For the text-containing cell, return its midpoint in (x, y) coordinate format. 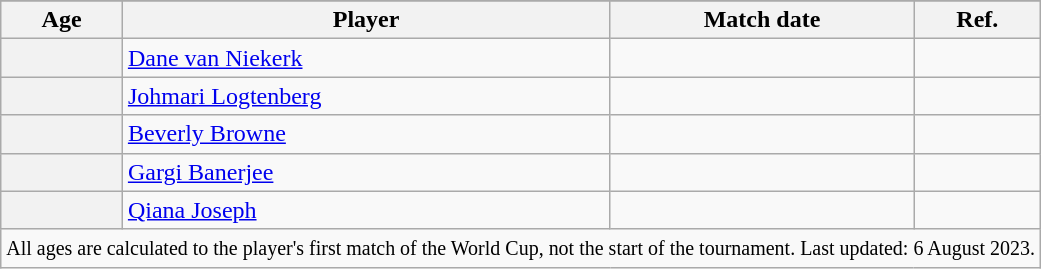
Dane van Niekerk (366, 58)
Beverly Browne (366, 134)
Johmari Logtenberg (366, 96)
All ages are calculated to the player's first match of the World Cup, not the start of the tournament. Last updated: 6 August 2023. (521, 248)
Gargi Banerjee (366, 172)
Ref. (977, 20)
Player (366, 20)
Match date (762, 20)
Qiana Joseph (366, 210)
Age (62, 20)
